Extract the [x, y] coordinate from the center of the cell holding the provided text.  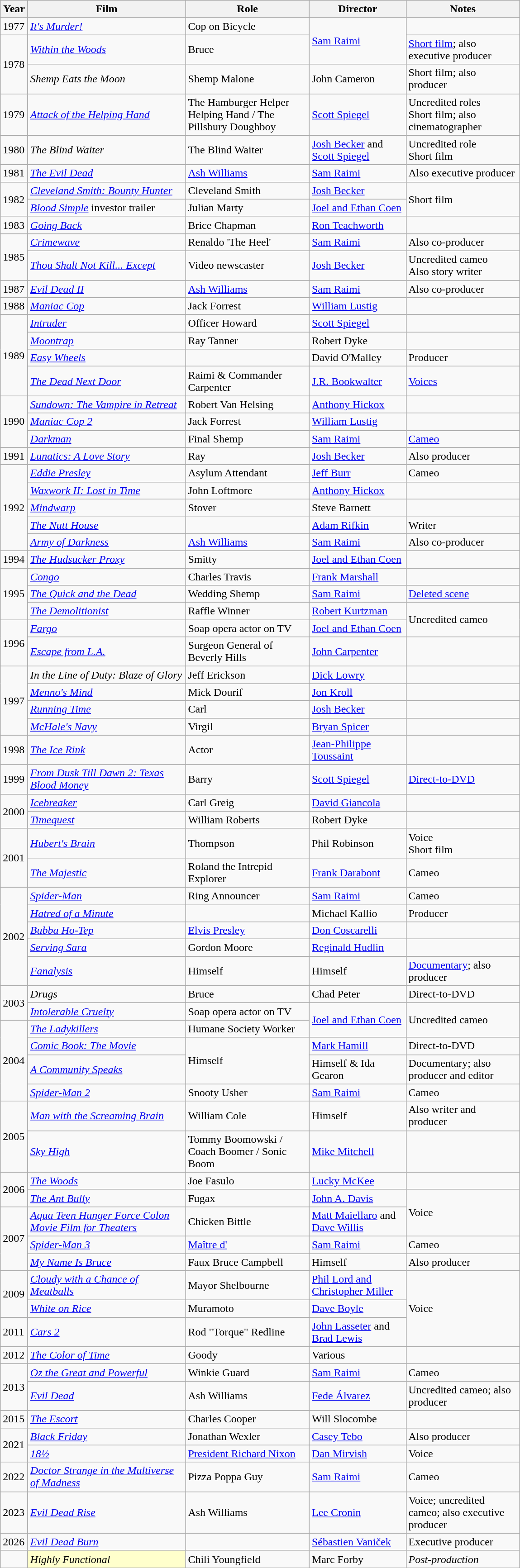
Mark Hamill [358, 1046]
Spider-Man 2 [107, 1093]
John Cameron [358, 79]
Ron Teachworth [358, 225]
Evil Dead Rise [107, 1512]
The Nutt House [107, 525]
Robert Kurtzman [358, 611]
Video newscaster [248, 265]
Year [14, 9]
Jeff Burr [358, 473]
Muramoto [248, 1309]
2001 [14, 858]
William Cole [248, 1116]
Maître d' [248, 1245]
Jeff Erickson [248, 675]
Director [358, 9]
Crimewave [107, 242]
Joe Fasulo [248, 1181]
1977 [14, 26]
Jean-Philippe Toussaint [358, 750]
Charles Cooper [248, 1419]
1996 [14, 643]
1979 [14, 114]
Lunatics: A Love Story [107, 456]
Deleted scene [463, 594]
Carl [248, 709]
Ray [248, 456]
Cars 2 [107, 1332]
The Hamburger Helper Helping Hand / The Pillsbury Doughboy [248, 114]
VoiceShort film [463, 843]
Drugs [107, 994]
Menno's Mind [107, 692]
Will Slocombe [358, 1419]
The Demolitionist [107, 611]
Maniac Cop [107, 306]
The Woods [107, 1181]
Icebreaker [107, 803]
2012 [14, 1355]
Attack of the Helping Hand [107, 114]
Reginald Hudlin [358, 948]
Officer Howard [248, 323]
Humane Society Worker [248, 1029]
Frank Darabont [358, 872]
The Escort [107, 1419]
2004 [14, 1060]
Adam Rifkin [358, 525]
2005 [14, 1136]
2021 [14, 1445]
1982 [14, 199]
2013 [14, 1387]
Mayor Shelbourne [248, 1286]
Charles Travis [248, 577]
The Color of Time [107, 1355]
Short film [463, 199]
Intruder [107, 323]
Hatred of a Minute [107, 913]
Stover [248, 508]
Sundown: The Vampire in Retreat [107, 404]
Maniac Cop 2 [107, 422]
The Evil Dead [107, 173]
Shemp Malone [248, 79]
Renaldo 'The Heel' [248, 242]
Smitty [248, 559]
Pizza Poppa Guy [248, 1477]
Lee Cronin [358, 1512]
Timequest [107, 820]
Shemp Eats the Moon [107, 79]
Notes [463, 9]
Highly Functional [107, 1559]
Thompson [248, 843]
Faux Bruce Campbell [248, 1262]
Mindwarp [107, 508]
Cloudy with a Chance of Meatballs [107, 1286]
Snooty Usher [248, 1093]
1978 [14, 64]
Cleveland Smith [248, 190]
Darkman [107, 439]
Fede Álvarez [358, 1396]
Chili Youngfield [248, 1559]
Gordon Moore [248, 948]
Steve Barnett [358, 508]
Aqua Teen Hunger Force Colon Movie Film for Theaters [107, 1221]
Running Time [107, 709]
Comic Book: The Movie [107, 1046]
1981 [14, 173]
2011 [14, 1332]
Raffle Winner [248, 611]
Waxwork II: Lost in Time [107, 490]
1991 [14, 456]
Himself & Ida Gearon [358, 1069]
Lucky McKee [358, 1181]
The Ladykillers [107, 1029]
Rod "Torque" Redline [248, 1332]
Final Shemp [248, 439]
Various [358, 1355]
Carl Greig [248, 803]
Phil Robinson [358, 843]
A Community Speaks [107, 1069]
John Carpenter [358, 651]
The Ice Rink [107, 750]
2015 [14, 1419]
2007 [14, 1239]
Voice; uncredited cameo; also executive producer [463, 1512]
18½ [107, 1454]
Asylum Attendant [248, 473]
1995 [14, 594]
Phil Lord and Christopher Miller [358, 1286]
David Giancola [358, 803]
Documentary; also producer [463, 971]
Bryan Spicer [358, 727]
Voices [463, 381]
Within the Woods [107, 50]
Robert Van Helsing [248, 404]
Black Friday [107, 1436]
Bubba Ho-Tep [107, 931]
Film [107, 9]
2023 [14, 1512]
2000 [14, 811]
Ray Tanner [248, 341]
Roland the Intrepid Explorer [248, 872]
Chad Peter [358, 994]
1999 [14, 779]
1980 [14, 150]
Elvis Presley [248, 931]
It's Murder! [107, 26]
Post-production [463, 1559]
Matt Maiellaro and Dave Willis [358, 1221]
Also writer and producer [463, 1116]
The Dead Next Door [107, 381]
Escape from L.A. [107, 651]
Sky High [107, 1151]
1989 [14, 356]
Uncredited rolesShort film; also cinematographer [463, 114]
1987 [14, 289]
Eddie Presley [107, 473]
Short film; also executive producer [463, 50]
Dan Mirvish [358, 1454]
Role [248, 9]
Oz the Great and Powerful [107, 1373]
President Richard Nixon [248, 1454]
Jon Kroll [358, 692]
Don Coscarelli [358, 931]
Documentary; also producer and editor [463, 1069]
Frank Marshall [358, 577]
Evil Dead II [107, 289]
John A. Davis [358, 1198]
Mick Dourif [248, 692]
Raimi & Commander Carpenter [248, 381]
Tommy Boomowski / Coach Boomer / Sonic Boom [248, 1151]
Spider-Man [107, 896]
1998 [14, 750]
2002 [14, 936]
1990 [14, 422]
Executive producer [463, 1542]
Winkie Guard [248, 1373]
Julian Marty [248, 208]
Serving Sara [107, 948]
Moontrap [107, 341]
The Majestic [107, 872]
Actor [248, 750]
Intolerable Cruelty [107, 1012]
Casey Tebo [358, 1436]
Ring Announcer [248, 896]
Uncredited roleShort film [463, 150]
Cleveland Smith: Bounty Hunter [107, 190]
Thou Shalt Not Kill... Except [107, 265]
William Roberts [248, 820]
1992 [14, 508]
1997 [14, 701]
Mike Mitchell [358, 1151]
Virgil [248, 727]
1988 [14, 306]
Uncredited cameo; also producer [463, 1396]
Uncredited cameoAlso story writer [463, 265]
2022 [14, 1477]
Congo [107, 577]
Marc Forby [358, 1559]
2003 [14, 1003]
Fargo [107, 628]
2006 [14, 1189]
Fanalysis [107, 971]
Blood Simple investor trailer [107, 208]
Barry [248, 779]
Goody [248, 1355]
John Loftmore [248, 490]
The Ant Bully [107, 1198]
The Hudsucker Proxy [107, 559]
John Lasseter and Brad Lewis [358, 1332]
Brice Chapman [248, 225]
McHale's Navy [107, 727]
Fugax [248, 1198]
Jonathan Wexler [248, 1436]
2009 [14, 1294]
Short film; also producer [463, 79]
2026 [14, 1542]
The Quick and the Dead [107, 594]
In the Line of Duty: Blaze of Glory [107, 675]
Writer [463, 525]
Also executive producer [463, 173]
Spider-Man 3 [107, 1245]
Josh Becker and Scott Spiegel [358, 150]
Michael Kallio [358, 913]
Hubert's Brain [107, 843]
Evil Dead [107, 1396]
Wedding Shemp [248, 594]
1983 [14, 225]
White on Rice [107, 1309]
Chicken Bittle [248, 1221]
David O'Malley [358, 358]
Dick Lowry [358, 675]
Surgeon General of Beverly Hills [248, 651]
Man with the Screaming Brain [107, 1116]
Cop on Bicycle [248, 26]
From Dusk Till Dawn 2: Texas Blood Money [107, 779]
Evil Dead Burn [107, 1542]
My Name Is Bruce [107, 1262]
1994 [14, 559]
Going Back [107, 225]
1985 [14, 257]
Easy Wheels [107, 358]
Dave Boyle [358, 1309]
Doctor Strange in the Multiverse of Madness [107, 1477]
Army of Darkness [107, 542]
J.R. Bookwalter [358, 381]
Sébastien Vaniček [358, 1542]
